For the text-containing cell, return its midpoint in (X, Y) coordinate format. 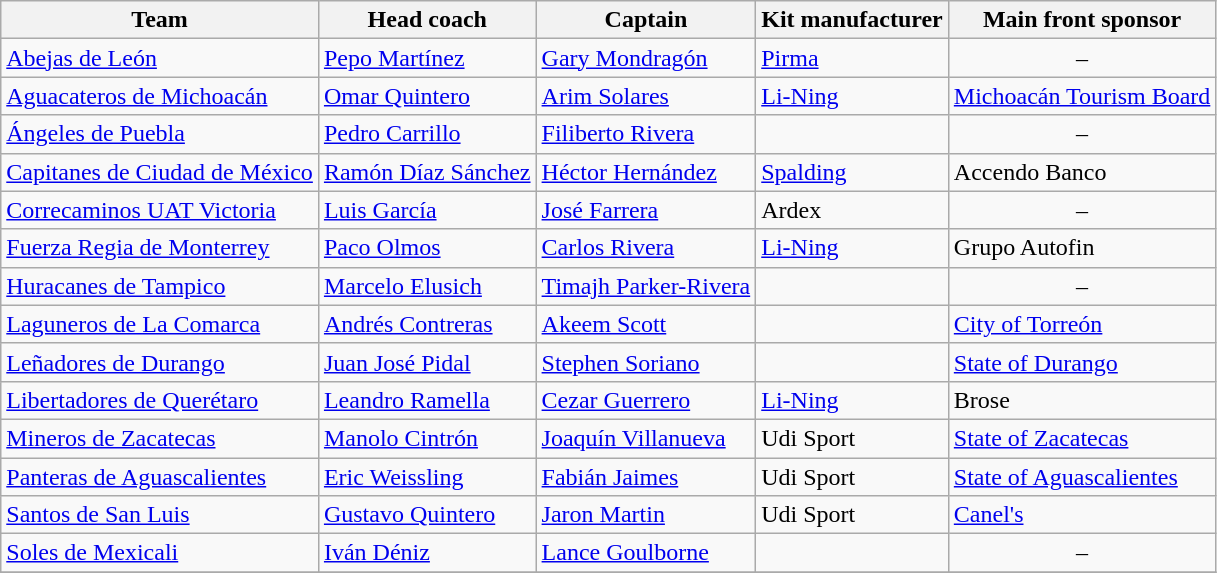
Team (160, 20)
Ramón Díaz Sánchez (427, 172)
Brose (1082, 400)
Ángeles de Puebla (160, 134)
Manolo Cintrón (427, 438)
Carlos Rivera (646, 248)
Fabián Jaimes (646, 477)
Captain (646, 20)
Pepo Martínez (427, 58)
Grupo Autofin (1082, 248)
State of Durango (1082, 362)
Eric Weissling (427, 477)
Andrés Contreras (427, 324)
Abejas de León (160, 58)
Arim Solares (646, 96)
Pirma (852, 58)
Fuerza Regia de Monterrey (160, 248)
Leandro Ramella (427, 400)
Lance Goulborne (646, 553)
Huracanes de Tampico (160, 286)
Capitanes de Ciudad de México (160, 172)
Correcaminos UAT Victoria (160, 210)
Spalding (852, 172)
Kit manufacturer (852, 20)
Luis García (427, 210)
Soles de Mexicali (160, 553)
Gustavo Quintero (427, 515)
Iván Déniz (427, 553)
Leñadores de Durango (160, 362)
Santos de San Luis (160, 515)
Joaquín Villanueva (646, 438)
Héctor Hernández (646, 172)
Gary Mondragón (646, 58)
Filiberto Rivera (646, 134)
Michoacán Tourism Board (1082, 96)
Main front sponsor (1082, 20)
Aguacateros de Michoacán (160, 96)
Juan José Pidal (427, 362)
State of Zacatecas (1082, 438)
Panteras de Aguascalientes (160, 477)
Laguneros de La Comarca (160, 324)
Timajh Parker-Rivera (646, 286)
Head coach (427, 20)
Stephen Soriano (646, 362)
Paco Olmos (427, 248)
Accendo Banco (1082, 172)
José Farrera (646, 210)
City of Torreón (1082, 324)
Ardex (852, 210)
Akeem Scott (646, 324)
Libertadores de Querétaro (160, 400)
Marcelo Elusich (427, 286)
Cezar Guerrero (646, 400)
Omar Quintero (427, 96)
Pedro Carrillo (427, 134)
State of Aguascalientes (1082, 477)
Canel's (1082, 515)
Jaron Martin (646, 515)
Mineros de Zacatecas (160, 438)
